Pinpoint the cell where the given text exists, returning its [x, y] midpoint coordinate. 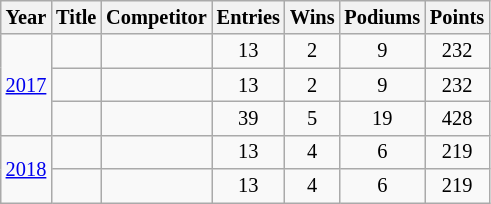
Competitor [156, 17]
Points [457, 17]
2017 [26, 84]
39 [248, 118]
5 [312, 118]
Podiums [382, 17]
Entries [248, 17]
Year [26, 17]
Title [76, 17]
19 [382, 118]
Wins [312, 17]
428 [457, 118]
2018 [26, 168]
